For the text-containing cell, return its midpoint in [X, Y] coordinate format. 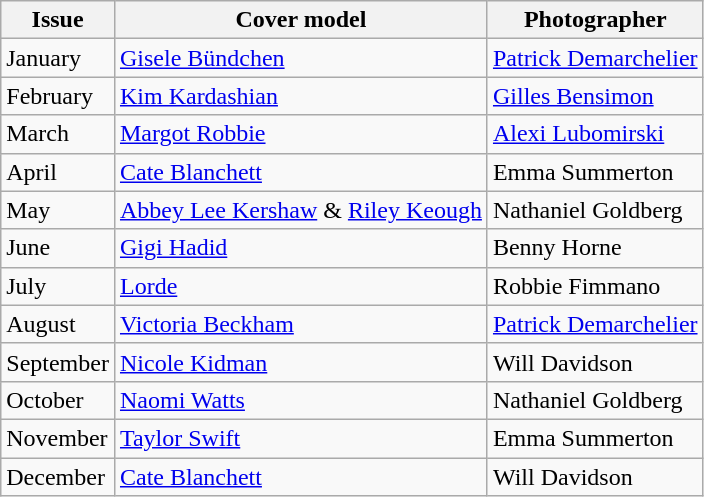
Photographer [595, 20]
Issue [58, 20]
Abbey Lee Kershaw & Riley Keough [300, 210]
July [58, 286]
April [58, 172]
January [58, 58]
Lorde [300, 286]
Robbie Fimmano [595, 286]
February [58, 96]
June [58, 248]
May [58, 210]
Naomi Watts [300, 400]
Kim Kardashian [300, 96]
Alexi Lubomirski [595, 134]
December [58, 477]
Gisele Bündchen [300, 58]
Margot Robbie [300, 134]
Nicole Kidman [300, 362]
Victoria Beckham [300, 324]
September [58, 362]
August [58, 324]
March [58, 134]
Gilles Bensimon [595, 96]
Taylor Swift [300, 438]
Benny Horne [595, 248]
October [58, 400]
Cover model [300, 20]
November [58, 438]
Gigi Hadid [300, 248]
